Determine the [X, Y] coordinate at the center of the cell enclosing the given text.  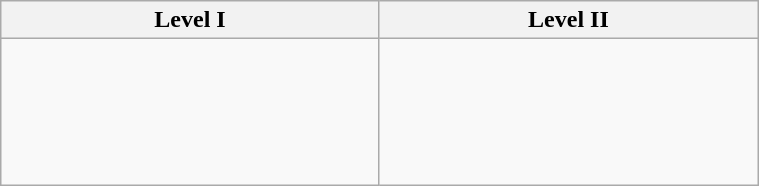
Level II [568, 20]
Level I [190, 20]
